Provide the (X, Y) coordinate of the cell's center where the given text is located.  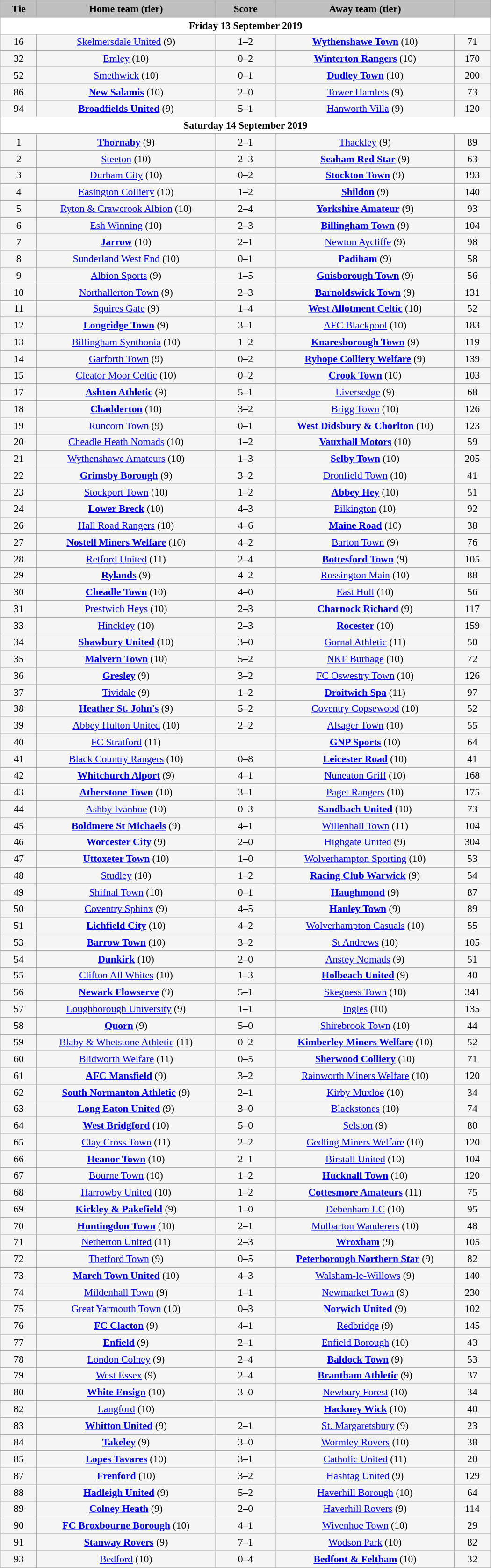
Ryton & Crawcrook Albion (10) (126, 209)
GNP Sports (10) (365, 743)
Wroxham (9) (365, 1242)
Ryhope Colliery Welfare (9) (365, 359)
Barrow Town (10) (126, 942)
Billingham Town (9) (365, 226)
Retford United (11) (126, 559)
Billingham Synthonia (10) (126, 343)
Stanway Rovers (9) (126, 1543)
Enfield (9) (126, 1342)
Lower Breck (10) (126, 509)
Saturday 14 September 2019 (245, 126)
49 (19, 892)
Huntingdon Town (10) (126, 1226)
114 (472, 1509)
AFC Mansfield (9) (126, 1076)
Black Country Rangers (10) (126, 759)
Nostell Miners Welfare (10) (126, 542)
Long Eaton United (9) (126, 1109)
Blaby & Whetstone Athletic (11) (126, 1043)
Peterborough Northern Star (9) (365, 1259)
Colney Heath (9) (126, 1509)
Score (245, 9)
341 (472, 992)
145 (472, 1326)
28 (19, 559)
Hucknall Town (10) (365, 1176)
Hanley Town (9) (365, 909)
1 (19, 142)
Birstall United (10) (365, 1159)
Harrowby United (10) (126, 1193)
0–8 (245, 759)
Bottesford Town (9) (365, 559)
Baldock Town (9) (365, 1359)
Takeley (9) (126, 1443)
5 (19, 209)
Dronfield Town (10) (365, 476)
35 (19, 659)
9 (19, 276)
East Hull (10) (365, 592)
26 (19, 526)
Sandbach United (10) (365, 809)
6 (19, 226)
Barton Town (9) (365, 542)
Selston (9) (365, 1126)
Bourne Town (10) (126, 1176)
Easington Colliery (10) (126, 192)
FC Stratford (11) (126, 743)
Emley (10) (126, 59)
Leicester Road (10) (365, 759)
129 (472, 1476)
65 (19, 1143)
Thackley (9) (365, 142)
Cottesmore Amateurs (11) (365, 1193)
4 (19, 192)
Gresley (9) (126, 676)
33 (19, 626)
4–6 (245, 526)
94 (19, 109)
69 (19, 1209)
Netherton United (11) (126, 1242)
45 (19, 826)
Skegness Town (10) (365, 992)
83 (19, 1426)
Hinckley (10) (126, 626)
Sherwood Colliery (10) (365, 1059)
Cheadle Town (10) (126, 592)
Quorn (9) (126, 1026)
Langford (10) (126, 1409)
18 (19, 409)
Grimsby Borough (9) (126, 476)
Rocester (10) (365, 626)
17 (19, 393)
Bedford (10) (126, 1559)
70 (19, 1226)
Debenham LC (10) (365, 1209)
March Town United (10) (126, 1276)
175 (472, 793)
Skelmersdale United (9) (126, 42)
Gedling Miners Welfare (10) (365, 1143)
139 (472, 359)
Jarrow (10) (126, 242)
78 (19, 1359)
Brigg Town (10) (365, 409)
Malvern Town (10) (126, 659)
Haverhill Rovers (9) (365, 1509)
Cleator Moor Celtic (10) (126, 376)
4–0 (245, 592)
Pilkington (10) (365, 509)
Redbridge (9) (365, 1326)
New Salamis (10) (126, 92)
Highgate United (9) (365, 842)
Northallerton Town (9) (126, 292)
90 (19, 1526)
Loughborough University (9) (126, 1009)
Tividale (9) (126, 693)
Hall Road Rangers (10) (126, 526)
27 (19, 542)
AFC Blackpool (10) (365, 326)
Selby Town (10) (365, 459)
Droitwich Spa (11) (365, 693)
Frenford (10) (126, 1476)
Barnoldswick Town (9) (365, 292)
24 (19, 509)
Racing Club Warwick (9) (365, 876)
Haughmond (9) (365, 892)
Charnock Richard (9) (365, 609)
Hackney Wick (10) (365, 1409)
Walsham-le-Willows (9) (365, 1276)
Newton Aycliffe (9) (365, 242)
Uttoxeter Town (10) (126, 859)
1–5 (245, 276)
Sunderland West End (10) (126, 259)
Seaham Red Star (9) (365, 159)
102 (472, 1309)
Yorkshire Amateur (9) (365, 209)
12 (19, 326)
3 (19, 175)
Mildenhall Town (9) (126, 1292)
Willenhall Town (11) (365, 826)
Norwich United (9) (365, 1309)
19 (19, 426)
Rainworth Miners Welfare (10) (365, 1076)
97 (472, 693)
79 (19, 1376)
Whitchurch Alport (9) (126, 776)
62 (19, 1093)
168 (472, 776)
304 (472, 842)
Wythenshawe Amateurs (10) (126, 459)
Rylands (9) (126, 576)
Dudley Town (10) (365, 76)
Steeton (10) (126, 159)
Stockport Town (10) (126, 492)
42 (19, 776)
Stockton Town (9) (365, 175)
Albion Sports (9) (126, 276)
Kirby Muxloe (10) (365, 1093)
Maine Road (10) (365, 526)
8 (19, 259)
14 (19, 359)
77 (19, 1342)
30 (19, 592)
21 (19, 459)
Hadleigh United (9) (126, 1493)
Prestwich Heys (10) (126, 609)
St. Margaretsbury (9) (365, 1426)
Catholic United (11) (365, 1459)
Lichfield City (10) (126, 926)
Shirebrook Town (10) (365, 1026)
47 (19, 859)
Cheadle Heath Nomads (10) (126, 442)
13 (19, 343)
Ashton Athletic (9) (126, 393)
95 (472, 1209)
Coventry Sphinx (9) (126, 909)
67 (19, 1176)
Whitton United (9) (126, 1426)
183 (472, 326)
Tower Hamlets (9) (365, 92)
Newmarket Town (9) (365, 1292)
22 (19, 476)
31 (19, 609)
Abbey Hulton United (10) (126, 726)
117 (472, 609)
Great Yarmouth Town (10) (126, 1309)
West Allotment Celtic (10) (365, 309)
Dunkirk (10) (126, 959)
Thornaby (9) (126, 142)
60 (19, 1059)
46 (19, 842)
11 (19, 309)
Ashby Ivanhoe (10) (126, 809)
1–4 (245, 309)
St Andrews (10) (365, 942)
Clay Cross Town (11) (126, 1143)
123 (472, 426)
Newbury Forest (10) (365, 1393)
Wolverhampton Sporting (10) (365, 859)
Knaresborough Town (9) (365, 343)
Enfield Borough (10) (365, 1342)
Bedfont & Feltham (10) (365, 1559)
91 (19, 1543)
Blackstones (10) (365, 1109)
Abbey Hey (10) (365, 492)
Paget Rangers (10) (365, 793)
Wodson Park (10) (365, 1543)
Crook Town (10) (365, 376)
193 (472, 175)
Vauxhall Motors (10) (365, 442)
Esh Winning (10) (126, 226)
Kirkley & Pakefield (9) (126, 1209)
159 (472, 626)
Thetford Town (9) (126, 1259)
200 (472, 76)
Rossington Main (10) (365, 576)
119 (472, 343)
Wolverhampton Casuals (10) (365, 926)
Blidworth Welfare (11) (126, 1059)
FC Clacton (9) (126, 1326)
16 (19, 42)
Studley (10) (126, 876)
36 (19, 676)
98 (472, 242)
Shildon (9) (365, 192)
103 (472, 376)
Wythenshawe Town (10) (365, 42)
92 (472, 509)
86 (19, 92)
85 (19, 1459)
Haverhill Borough (10) (365, 1493)
Winterton Rangers (10) (365, 59)
39 (19, 726)
Guisborough Town (9) (365, 276)
135 (472, 1009)
131 (472, 292)
Home team (tier) (126, 9)
Wormley Rovers (10) (365, 1443)
170 (472, 59)
Runcorn Town (9) (126, 426)
205 (472, 459)
Squires Gate (9) (126, 309)
Padiham (9) (365, 259)
West Bridgford (10) (126, 1126)
Garforth Town (9) (126, 359)
Tie (19, 9)
84 (19, 1443)
0–4 (245, 1559)
Liversedge (9) (365, 393)
Smethwick (10) (126, 76)
230 (472, 1292)
7 (19, 242)
Heather St. John's (9) (126, 709)
57 (19, 1009)
7–1 (245, 1543)
NKF Burbage (10) (365, 659)
Chadderton (10) (126, 409)
Kimberley Miners Welfare (10) (365, 1043)
Boldmere St Michaels (9) (126, 826)
FC Broxbourne Borough (10) (126, 1526)
Hanworth Villa (9) (365, 109)
Brantham Athletic (9) (365, 1376)
West Didsbury & Chorlton (10) (365, 426)
Newark Flowserve (9) (126, 992)
Ingles (10) (365, 1009)
Broadfields United (9) (126, 109)
4–5 (245, 909)
Shawbury United (10) (126, 642)
61 (19, 1076)
Atherstone Town (10) (126, 793)
Clifton All Whites (10) (126, 976)
White Ensign (10) (126, 1393)
Away team (tier) (365, 9)
Worcester City (9) (126, 842)
Anstey Nomads (9) (365, 959)
London Colney (9) (126, 1359)
10 (19, 292)
Shifnal Town (10) (126, 892)
Friday 13 September 2019 (245, 26)
Mulbarton Wanderers (10) (365, 1226)
Hashtag United (9) (365, 1476)
Durham City (10) (126, 175)
Longridge Town (9) (126, 326)
South Normanton Athletic (9) (126, 1093)
Heanor Town (10) (126, 1159)
Wivenhoe Town (10) (365, 1526)
Holbeach United (9) (365, 976)
2 (19, 159)
FC Oswestry Town (10) (365, 676)
West Essex (9) (126, 1376)
66 (19, 1159)
Gornal Athletic (11) (365, 642)
Lopes Tavares (10) (126, 1459)
15 (19, 376)
Alsager Town (10) (365, 726)
Nuneaton Griff (10) (365, 776)
Coventry Copsewood (10) (365, 709)
